Return [X, Y] of the center of cell containing provided text 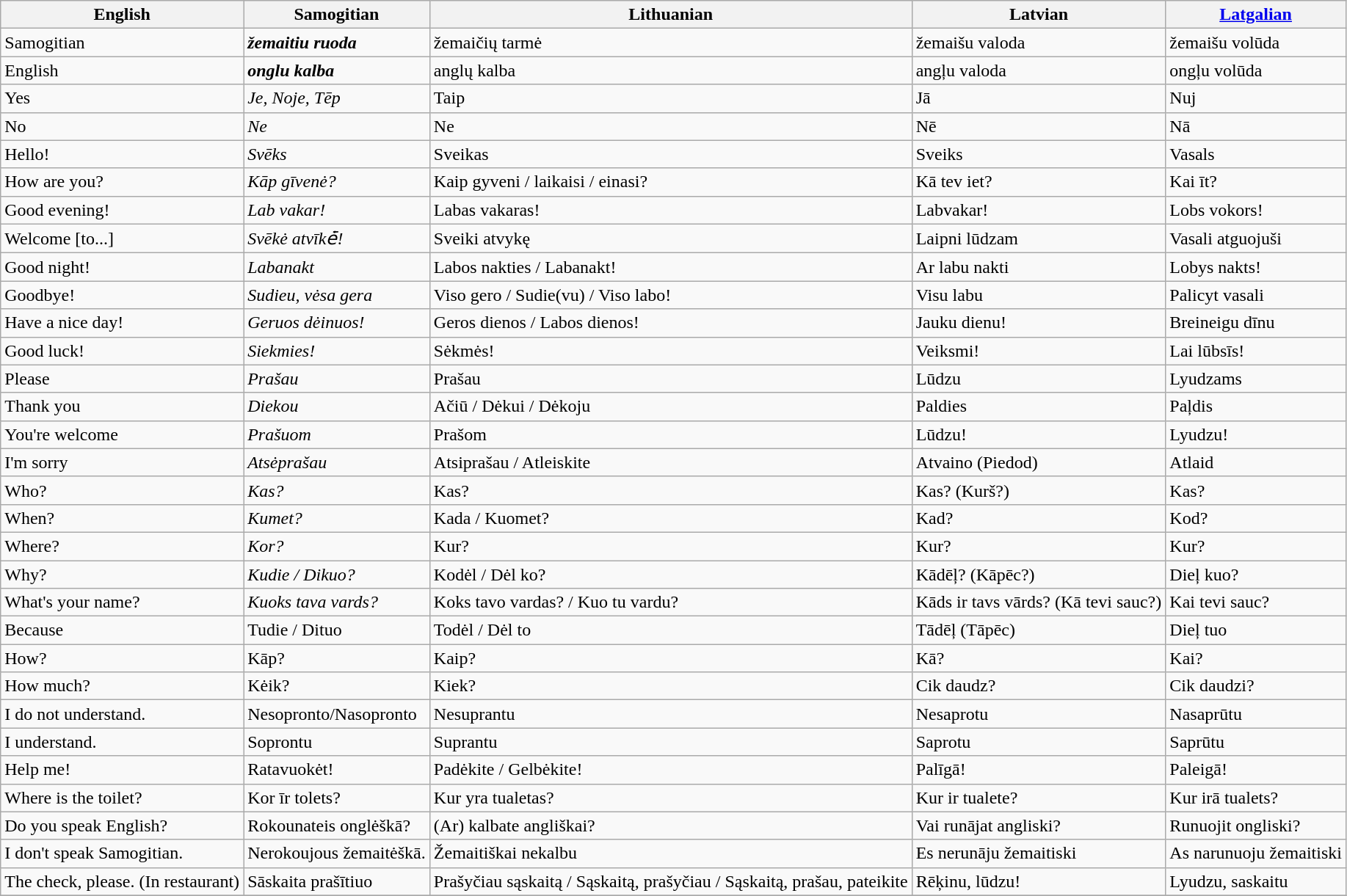
Sveikas [671, 154]
Lithuanian [671, 15]
žemaišu volūda [1256, 43]
Runuojit ongliski? [1256, 826]
Siekmies! [337, 351]
What's your name? [122, 602]
Latvian [1039, 15]
Kor īr tolets? [337, 798]
Rēķinu, lūdzu! [1039, 881]
Laipni lūdzam [1039, 238]
Jā [1039, 98]
I understand. [122, 742]
Prašom [671, 434]
Good night! [122, 267]
Cik daudzi? [1256, 686]
No [122, 126]
Labvakar! [1039, 210]
Atsiprašau / Atleiskite [671, 462]
Kādēļ? (Kāpēc?) [1039, 575]
Kod? [1256, 518]
Tudie / Dituo [337, 630]
Yes [122, 98]
Suprantu [671, 742]
Good luck! [122, 351]
Atlaid [1256, 462]
Help me! [122, 770]
Kaip? [671, 658]
Nerokoujous žemaitėškā. [337, 853]
Lyudzams [1256, 379]
Kad? [1039, 518]
Prašuom [337, 434]
Lobys nakts! [1256, 267]
anglų kalba [671, 70]
Have a nice day! [122, 323]
When? [122, 518]
Kiek? [671, 686]
Ačiū / Dėkui / Dėkoju [671, 407]
Paļdis [1256, 407]
onglu kalba [337, 70]
Labos nakties / Labanakt! [671, 267]
Thank you [122, 407]
Nesuprantu [671, 714]
Labanakt [337, 267]
Nesaprotu [1039, 714]
Palīgā! [1039, 770]
Lab vakar! [337, 210]
Rokounateis onglėškā? [337, 826]
Kada / Kuomet? [671, 518]
Nā [1256, 126]
Diekou [337, 407]
Veiksmi! [1039, 351]
Kor? [337, 546]
Who? [122, 490]
Cik daudz? [1039, 686]
Kāds ir tavs vārds? (Kā tevi sauc?) [1039, 602]
Kur ir tualete? [1039, 798]
Viso gero / Sudie(vu) / Viso labo! [671, 295]
Where is the toilet? [122, 798]
Saprotu [1039, 742]
How are you? [122, 182]
Padėkite / Gelbėkite! [671, 770]
Tādēļ (Tāpēc) [1039, 630]
Kodėl / Dėl ko? [671, 575]
I do not understand. [122, 714]
Because [122, 630]
Kuoks tava vards? [337, 602]
Taip [671, 98]
Atvaino (Piedod) [1039, 462]
Svēks [337, 154]
Please [122, 379]
Nuj [1256, 98]
Ar labu nakti [1039, 267]
Kā tev iet? [1039, 182]
(Ar) kalbate angliškai? [671, 826]
I'm sorry [122, 462]
Hello! [122, 154]
Kā? [1039, 658]
Dieļ kuo? [1256, 575]
Sėkmės! [671, 351]
Dieļ tuo [1256, 630]
Saprūtu [1256, 742]
You're welcome [122, 434]
Lai lūbsīs! [1256, 351]
Paleigā! [1256, 770]
Soprontu [337, 742]
Breineigu dīnu [1256, 323]
Nesopronto/Nasopronto [337, 714]
Vasals [1256, 154]
Kudie / Dikuo? [337, 575]
Sveiks [1039, 154]
Goodbye! [122, 295]
Nasaprūtu [1256, 714]
Es nerunāju žemaitiski [1039, 853]
Koks tavo vardas? / Kuo tu vardu? [671, 602]
Nē [1039, 126]
Jauku dienu! [1039, 323]
The check, please. (In restaurant) [122, 881]
I don't speak Samogitian. [122, 853]
Atsėprašau [337, 462]
Kai tevi sauc? [1256, 602]
Latgalian [1256, 15]
Prašyčiau sąskaitą / Sąskaitą, prašyčiau / Sąskaitą, prašau, pateikite [671, 881]
žemaičių tarmė [671, 43]
Žemaitiškai nekalbu [671, 853]
Good evening! [122, 210]
žemaišu valoda [1039, 43]
Kāp? [337, 658]
Paldies [1039, 407]
žemaitiu ruoda [337, 43]
How much? [122, 686]
Kai īt? [1256, 182]
Do you speak English? [122, 826]
Why? [122, 575]
Kai? [1256, 658]
Where? [122, 546]
Kur irā tualets? [1256, 798]
Labas vakaras! [671, 210]
Sveiki atvykę [671, 238]
Ratavuokėt! [337, 770]
Kumet? [337, 518]
Lyudzu! [1256, 434]
Sudieu, vėsa gera [337, 295]
Je, Noje, Tēp [337, 98]
angļu valoda [1039, 70]
Palicyt vasali [1256, 295]
As narunuoju žemaitiski [1256, 853]
Kāp gīvenė? [337, 182]
Visu labu [1039, 295]
Geruos dėinuos! [337, 323]
Lobs vokors! [1256, 210]
Vai runājat angliski? [1039, 826]
Kėik? [337, 686]
ongļu volūda [1256, 70]
Kur yra tualetas? [671, 798]
Vasali atguojuši [1256, 238]
Svēkė atvīkė̄! [337, 238]
Geros dienos / Labos dienos! [671, 323]
How? [122, 658]
Lūdzu! [1039, 434]
Kaip gyveni / laikaisi / einasi? [671, 182]
Todėl / Dėl to [671, 630]
Welcome [to...] [122, 238]
Sāskaita prašītiuo [337, 881]
Kas? (Kurš?) [1039, 490]
Lyudzu, saskaitu [1256, 881]
Lūdzu [1039, 379]
